Extract the (X, Y) coordinate from the center of the cell holding the provided text.  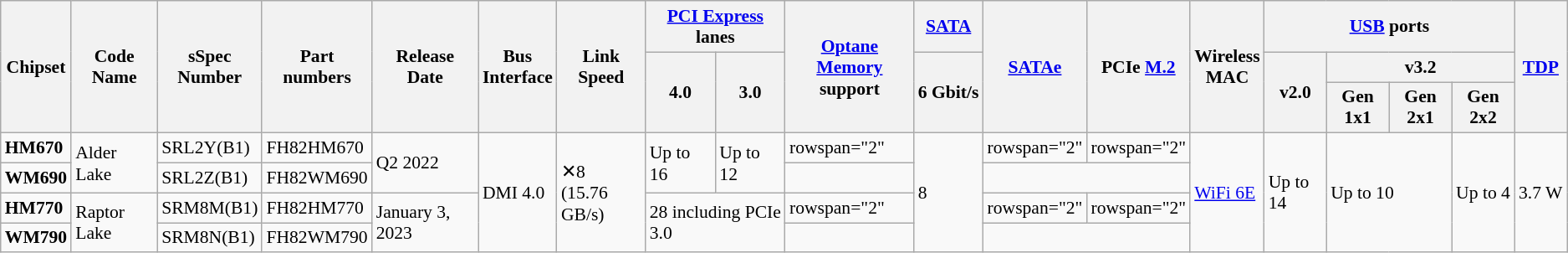
LinkSpeed (601, 67)
DMI 4.0 (518, 193)
January 3, 2023 (425, 223)
SRL2Z(B1) (209, 178)
3.0 (750, 92)
Raptor Lake (114, 223)
FH82WM690 (316, 178)
Up to 16 (681, 163)
OptaneMemory support (850, 67)
8 (948, 193)
SRL2Y(B1) (209, 148)
✕8(15.76 GB/s) (601, 193)
3.7 W (1540, 193)
FH82WM790 (316, 238)
FH82HM670 (316, 148)
HM770 (36, 208)
USB ports (1390, 27)
WirelessMAC (1227, 67)
WM790 (36, 238)
PCI Express lanes (716, 27)
Gen 2x2 (1484, 107)
SRM8N(B1) (209, 238)
TDP (1540, 67)
SATA (948, 27)
PCIe M.2 (1138, 67)
v2.0 (1295, 92)
Release Date (425, 67)
Up to 14 (1295, 193)
Up to 10 (1389, 193)
Gen 2x1 (1420, 107)
Chipset (36, 67)
Q2 2022 (425, 163)
Alder Lake (114, 163)
SATAe (1035, 67)
SRM8M(B1) (209, 208)
Up to 12 (750, 163)
HM670 (36, 148)
WM690 (36, 178)
Up to 4 (1484, 193)
WiFi 6E (1227, 193)
28 including PCIe 3.0 (716, 223)
Partnumbers (316, 67)
6 Gbit/s (948, 92)
BusInterface (518, 67)
4.0 (681, 92)
FH82HM770 (316, 208)
v3.2 (1420, 67)
sSpecNumber (209, 67)
CodeName (114, 67)
Gen 1x1 (1358, 107)
